Find where the given text appears and provide that cell's center as [x, y] coordinate. 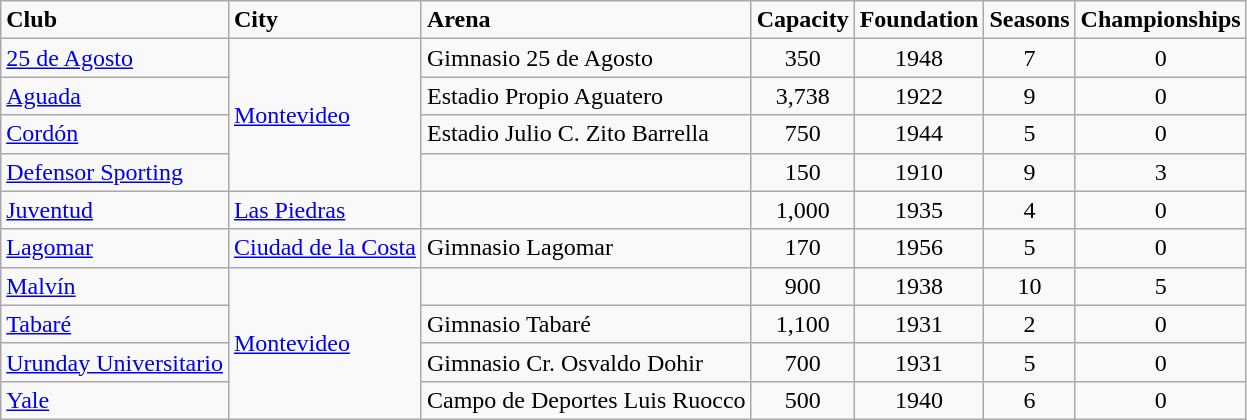
1948 [919, 58]
Capacity [802, 20]
500 [802, 400]
Tabaré [115, 324]
Urunday Universitario [115, 362]
Gimnasio Lagomar [586, 248]
3,738 [802, 96]
1910 [919, 172]
Gimnasio 25 de Agosto [586, 58]
Seasons [1030, 20]
Las Piedras [324, 210]
1935 [919, 210]
4 [1030, 210]
Estadio Propio Aguatero [586, 96]
2 [1030, 324]
Championships [1160, 20]
Lagomar [115, 248]
1922 [919, 96]
750 [802, 134]
Campo de Deportes Luis Ruocco [586, 400]
150 [802, 172]
25 de Agosto [115, 58]
City [324, 20]
Foundation [919, 20]
1,100 [802, 324]
Cordón [115, 134]
1940 [919, 400]
Ciudad de la Costa [324, 248]
Estadio Julio C. Zito Barrella [586, 134]
1938 [919, 286]
Gimnasio Tabaré [586, 324]
1,000 [802, 210]
Malvín [115, 286]
10 [1030, 286]
Club [115, 20]
900 [802, 286]
3 [1160, 172]
Yale [115, 400]
Juventud [115, 210]
700 [802, 362]
Aguada [115, 96]
6 [1030, 400]
Gimnasio Cr. Osvaldo Dohir [586, 362]
Arena [586, 20]
350 [802, 58]
Defensor Sporting [115, 172]
170 [802, 248]
7 [1030, 58]
1956 [919, 248]
1944 [919, 134]
